Output the (X, Y) coordinate of the center of the cell containing the given text.  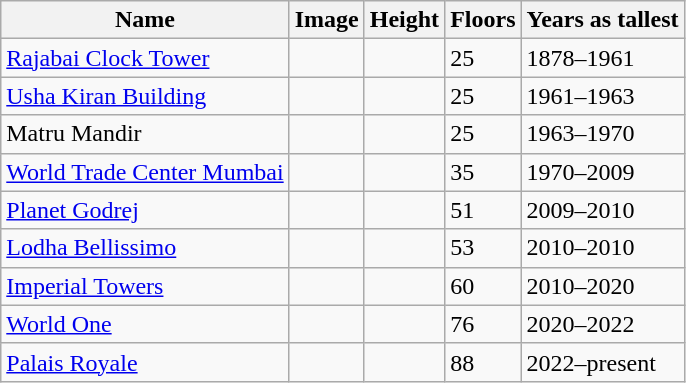
Height (404, 20)
2022–present (602, 362)
35 (483, 172)
Matru Mandir (145, 134)
World One (145, 324)
1878–1961 (602, 58)
1963–1970 (602, 134)
Lodha Bellissimo (145, 248)
Planet Godrej (145, 210)
Usha Kiran Building (145, 96)
76 (483, 324)
Name (145, 20)
Image (326, 20)
2010–2010 (602, 248)
2009–2010 (602, 210)
60 (483, 286)
Floors (483, 20)
Rajabai Clock Tower (145, 58)
Palais Royale (145, 362)
1970–2009 (602, 172)
World Trade Center Mumbai (145, 172)
Years as tallest (602, 20)
88 (483, 362)
1961–1963 (602, 96)
2020–2022 (602, 324)
Imperial Towers (145, 286)
2010–2020 (602, 286)
51 (483, 210)
53 (483, 248)
